Identify which cell holds the provided text, then report its (X, Y) central coordinate. 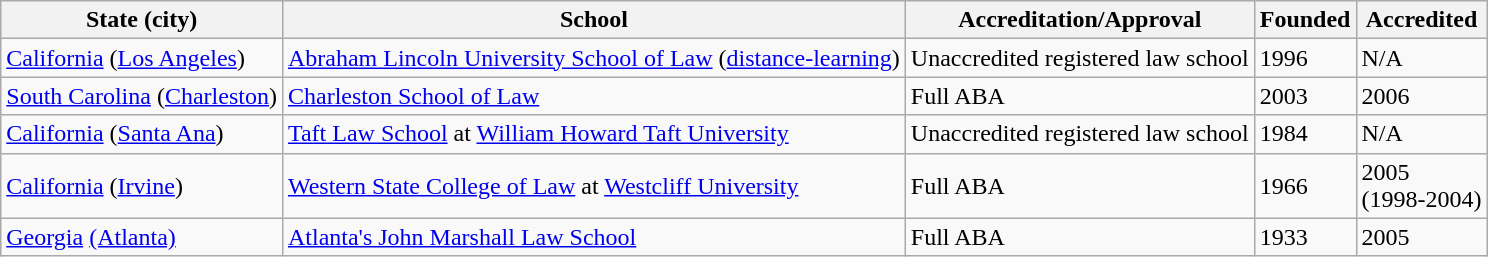
1966 (1305, 186)
Western State College of Law at Westcliff University (594, 186)
South Carolina (Charleston) (142, 96)
Atlanta's John Marshall Law School (594, 237)
Accreditation/Approval (1080, 20)
State (city) (142, 20)
Accredited (1422, 20)
California (Santa Ana) (142, 134)
California (Irvine) (142, 186)
School (594, 20)
2006 (1422, 96)
Georgia (Atlanta) (142, 237)
2003 (1305, 96)
Taft Law School at William Howard Taft University (594, 134)
2005 (1422, 237)
2005(1998-2004) (1422, 186)
California (Los Angeles) (142, 58)
1933 (1305, 237)
Abraham Lincoln University School of Law (distance-learning) (594, 58)
1984 (1305, 134)
1996 (1305, 58)
Founded (1305, 20)
Charleston School of Law (594, 96)
